For the text-containing cell, return its midpoint in (x, y) coordinate format. 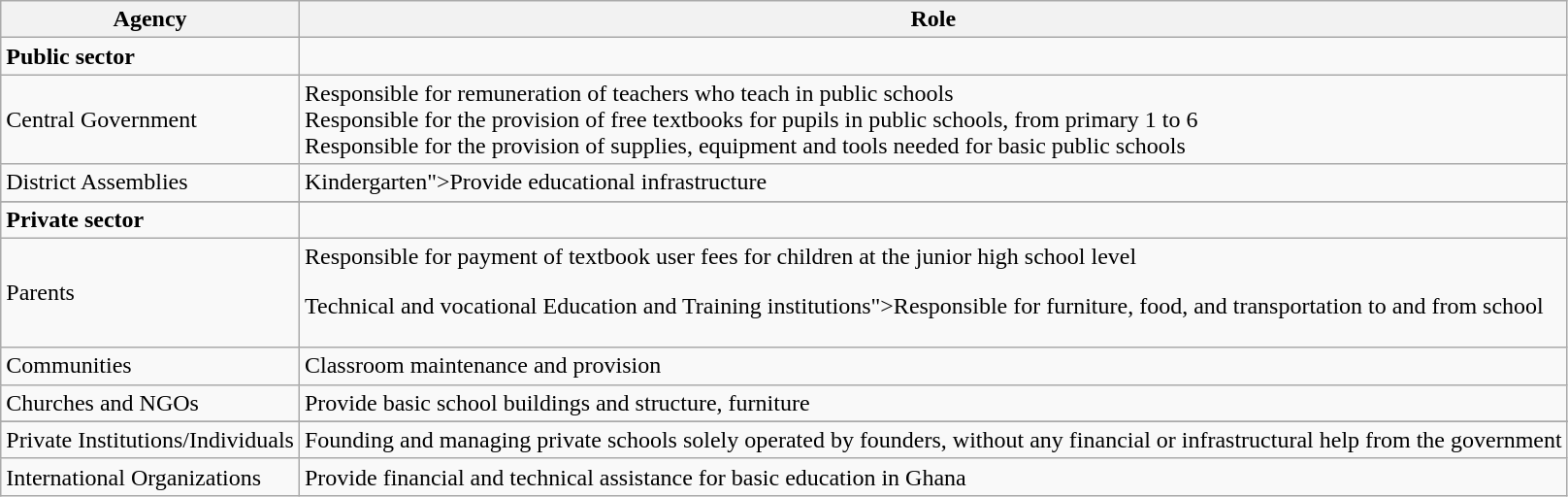
Founding and managing private schools solely operated by founders, without any financial or infrastructural help from the government (933, 440)
Private Institutions/Individuals (150, 440)
District Assemblies (150, 182)
Private sector (150, 219)
Parents (150, 293)
Provide basic school buildings and structure, furniture (933, 403)
Communities (150, 366)
Churches and NGOs (150, 403)
Provide financial and technical assistance for basic education in Ghana (933, 477)
Role (933, 19)
Public sector (150, 56)
Kindergarten">Provide educational infrastructure (933, 182)
Central Government (150, 119)
International Organizations (150, 477)
Agency (150, 19)
Classroom maintenance and provision (933, 366)
